Scan for the cell matching the given text and deliver its (x, y) coordinate at center. 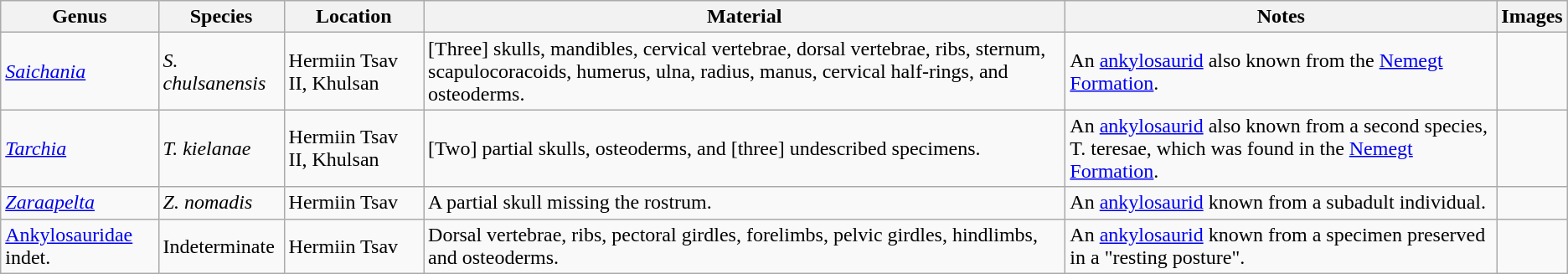
An ankylosaurid known from a subadult individual. (1282, 203)
S. chulsanensis (221, 71)
Location (353, 17)
Zaraapelta (80, 203)
Ankylosauridae indet. (80, 246)
Genus (80, 17)
Dorsal vertebrae, ribs, pectoral girdles, forelimbs, pelvic girdles, hindlimbs, and osteoderms. (745, 246)
Indeterminate (221, 246)
Notes (1282, 17)
Material (745, 17)
T. kielanae (221, 148)
Images (1532, 17)
A partial skull missing the rostrum. (745, 203)
An ankylosaurid also known from a second species, T. teresae, which was found in the Nemegt Formation. (1282, 148)
Saichania (80, 71)
An ankylosaurid known from a specimen preserved in a "resting posture". (1282, 246)
An ankylosaurid also known from the Nemegt Formation. (1282, 71)
Z. nomadis (221, 203)
[Two] partial skulls, osteoderms, and [three] undescribed specimens. (745, 148)
Species (221, 17)
Tarchia (80, 148)
